Scan for the cell matching the given text and deliver its [x, y] coordinate at center. 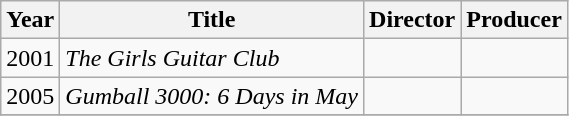
Gumball 3000: 6 Days in May [212, 96]
Title [212, 20]
Year [30, 20]
2005 [30, 96]
The Girls Guitar Club [212, 58]
Director [412, 20]
Producer [514, 20]
2001 [30, 58]
